Determine the (X, Y) coordinate at the center of the cell enclosing the given text.  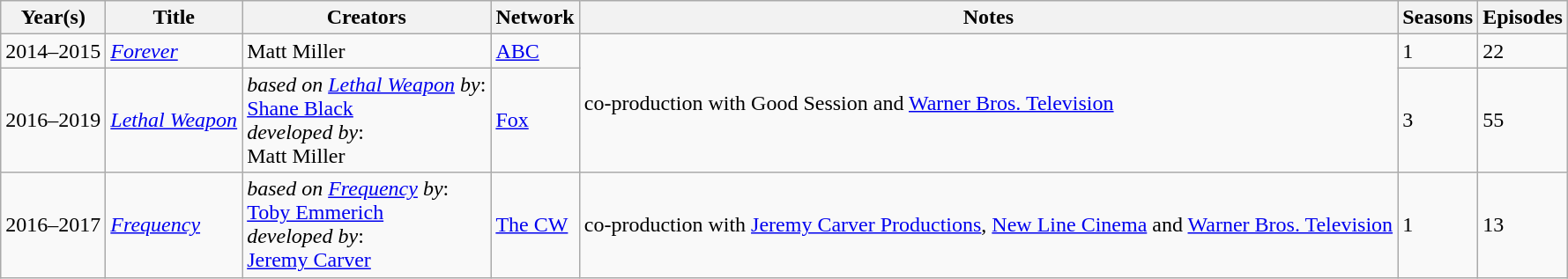
3 (1438, 120)
2014–2015 (53, 51)
ABC (535, 51)
based on Lethal Weapon by:Shane Blackdeveloped by:Matt Miller (367, 120)
The CW (535, 225)
Lethal Weapon (175, 120)
22 (1523, 51)
Episodes (1523, 18)
Fox (535, 120)
Matt Miller (367, 51)
55 (1523, 120)
Creators (367, 18)
Network (535, 18)
Title (175, 18)
Seasons (1438, 18)
Year(s) (53, 18)
Notes (988, 18)
Frequency (175, 225)
2016–2017 (53, 225)
Forever (175, 51)
co-production with Jeremy Carver Productions, New Line Cinema and Warner Bros. Television (988, 225)
co-production with Good Session and Warner Bros. Television (988, 104)
13 (1523, 225)
based on Frequency by:Toby Emmerichdeveloped by:Jeremy Carver (367, 225)
2016–2019 (53, 120)
